Search for the cell housing the specified text and yield its [X, Y] center coordinate. 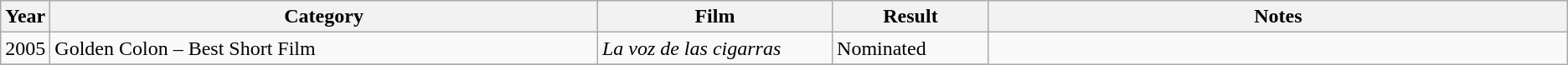
Notes [1278, 17]
Category [324, 17]
Film [714, 17]
Year [25, 17]
Nominated [911, 48]
2005 [25, 48]
La voz de las cigarras [714, 48]
Golden Colon – Best Short Film [324, 48]
Result [911, 17]
